Detect which cell encompasses the target text, then output its (x, y) center coordinate. 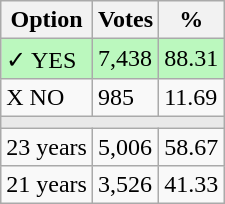
88.31 (192, 59)
41.33 (192, 185)
21 years (47, 185)
Option (47, 20)
% (192, 20)
58.67 (192, 147)
5,006 (125, 147)
7,438 (125, 59)
23 years (47, 147)
X NO (47, 97)
Votes (125, 20)
11.69 (192, 97)
✓ YES (47, 59)
985 (125, 97)
3,526 (125, 185)
